Locate the cell with the specified text and output its [X, Y] center coordinate. 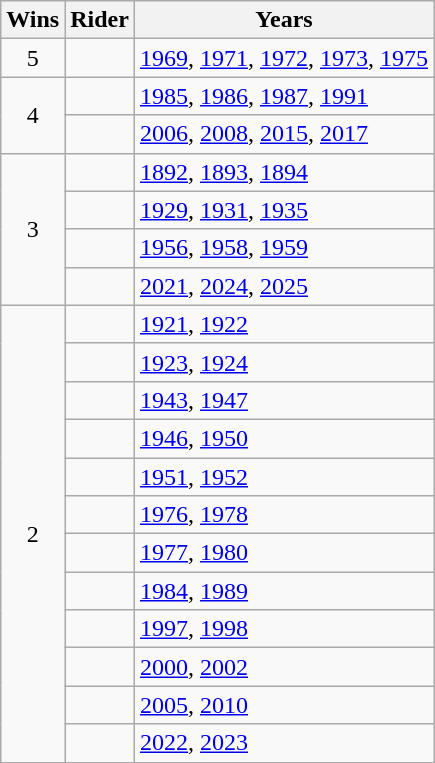
1946, 1950 [284, 438]
1984, 1989 [284, 591]
2022, 2023 [284, 743]
1951, 1952 [284, 477]
1977, 1980 [284, 553]
1921, 1922 [284, 324]
1956, 1958, 1959 [284, 248]
1923, 1924 [284, 362]
Years [284, 20]
1892, 1893, 1894 [284, 172]
1976, 1978 [284, 515]
1969, 1971, 1972, 1973, 1975 [284, 58]
3 [33, 229]
1997, 1998 [284, 629]
2000, 2002 [284, 667]
5 [33, 58]
1929, 1931, 1935 [284, 210]
4 [33, 115]
1943, 1947 [284, 400]
Rider [100, 20]
2 [33, 534]
2005, 2010 [284, 705]
Wins [33, 20]
2021, 2024, 2025 [284, 286]
1985, 1986, 1987, 1991 [284, 96]
2006, 2008, 2015, 2017 [284, 134]
